From the cell containing the given text, extract its center point as [x, y] coordinate. 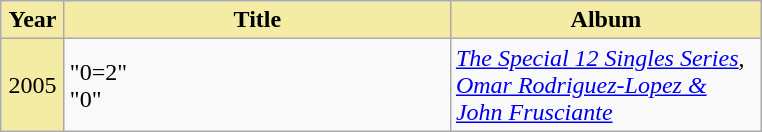
Album [606, 20]
2005 [33, 85]
Title [257, 20]
The Special 12 Singles Series,Omar Rodriguez-Lopez & John Frusciante [606, 85]
Year [33, 20]
"0=2""0" [257, 85]
